Detect which cell encompasses the target text, then output its [X, Y] center coordinate. 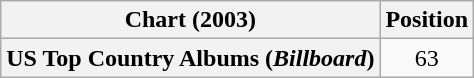
US Top Country Albums (Billboard) [190, 58]
63 [427, 58]
Position [427, 20]
Chart (2003) [190, 20]
